Return [X, Y] of the center of cell containing provided text 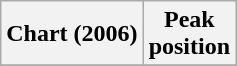
Peakposition [189, 34]
Chart (2006) [72, 34]
